Extract the (X, Y) coordinate from the center of the cell holding the provided text.  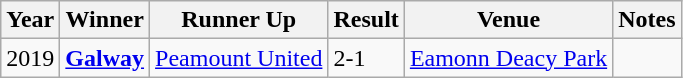
Peamount United (239, 58)
Result (366, 20)
Venue (508, 20)
Eamonn Deacy Park (508, 58)
Winner (105, 20)
Notes (647, 20)
2-1 (366, 58)
Runner Up (239, 20)
Year (30, 20)
2019 (30, 58)
Galway (105, 58)
